Search for the cell housing the specified text and yield its [x, y] center coordinate. 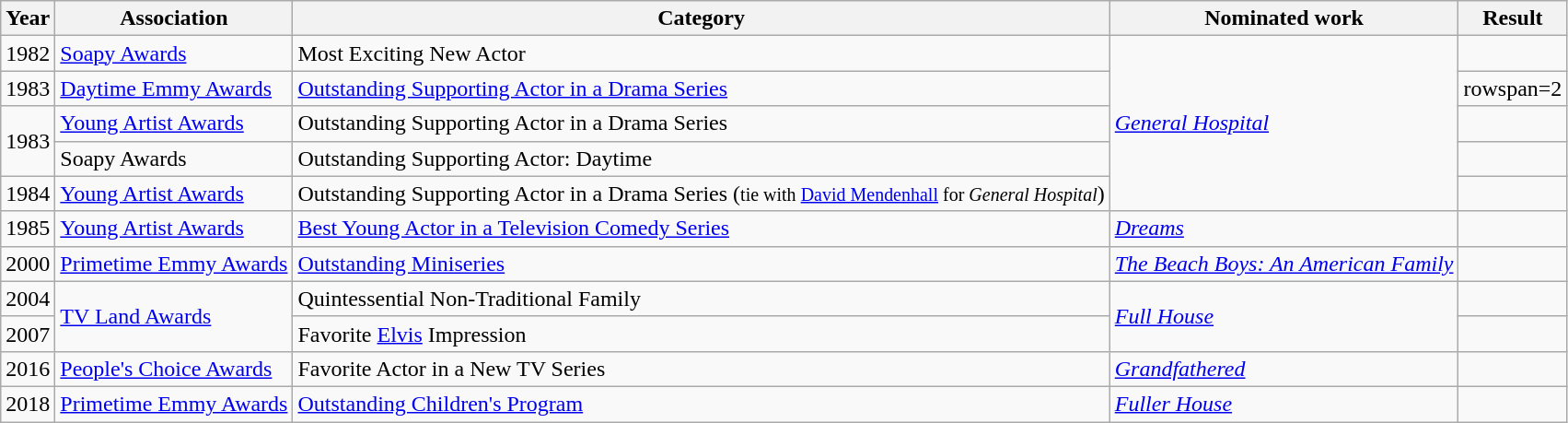
General Hospital [1283, 123]
2018 [28, 404]
2000 [28, 264]
Result [1513, 18]
Full House [1283, 316]
Association [174, 18]
Outstanding Supporting Actor in a Drama Series (tie with David Mendenhall for General Hospital) [702, 194]
People's Choice Awards [174, 369]
Category [702, 18]
Outstanding Miniseries [702, 264]
2004 [28, 299]
Most Exciting New Actor [702, 53]
Favorite Actor in a New TV Series [702, 369]
Dreams [1283, 229]
TV Land Awards [174, 316]
Favorite Elvis Impression [702, 334]
The Beach Boys: An American Family [1283, 264]
Outstanding Supporting Actor: Daytime [702, 159]
2007 [28, 334]
2016 [28, 369]
1985 [28, 229]
Nominated work [1283, 18]
rowspan=2 [1513, 88]
1984 [28, 194]
Quintessential Non-Traditional Family [702, 299]
1982 [28, 53]
Daytime Emmy Awards [174, 88]
Outstanding Children's Program [702, 404]
Best Young Actor in a Television Comedy Series [702, 229]
Fuller House [1283, 404]
Year [28, 18]
Grandfathered [1283, 369]
